Determine the [X, Y] coordinate at the center of the cell enclosing the given text.  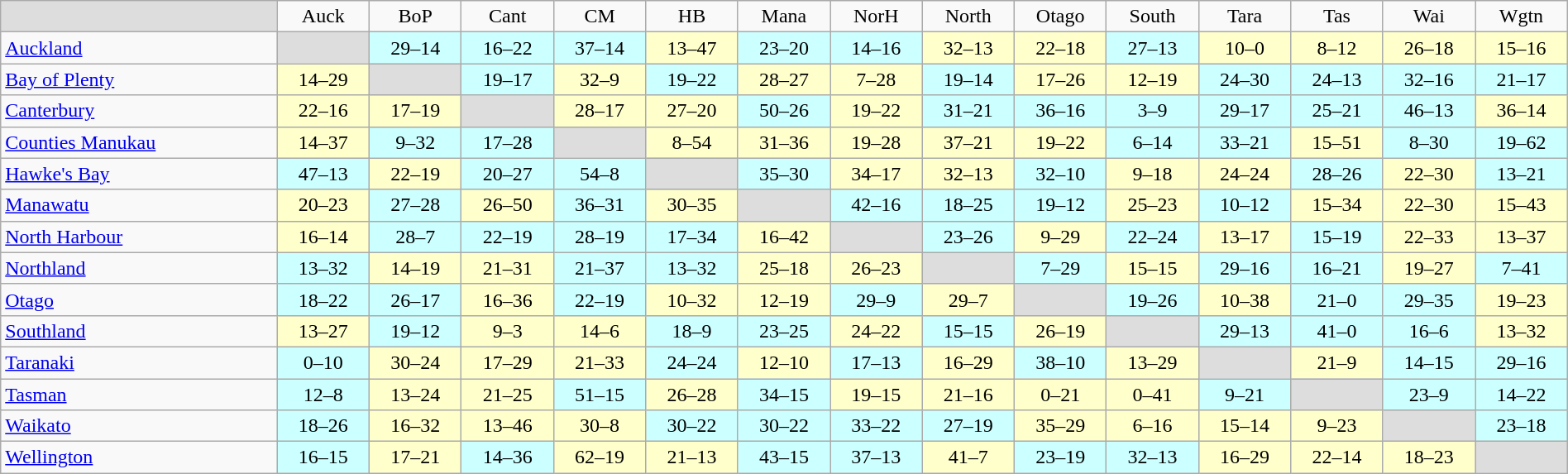
13–37 [1522, 237]
19–27 [1429, 268]
20–27 [508, 174]
Cant [508, 17]
16–21 [1336, 268]
13–17 [1244, 237]
South [1153, 17]
33–22 [877, 426]
16–32 [415, 426]
22–33 [1429, 237]
Manawatu [139, 205]
17–34 [691, 237]
19–23 [1522, 299]
36–31 [599, 205]
26–23 [877, 268]
28–27 [784, 79]
9–18 [1153, 174]
22–14 [1336, 457]
25–21 [1336, 111]
CM [599, 17]
Mana [784, 17]
18–23 [1429, 457]
Taranaki [139, 362]
24–30 [1244, 79]
19–28 [877, 142]
9–32 [415, 142]
14–16 [877, 48]
7–41 [1522, 268]
21–13 [691, 457]
18–22 [323, 299]
15–34 [1336, 205]
0–10 [323, 362]
46–13 [1429, 111]
31–36 [784, 142]
15–16 [1522, 48]
54–8 [599, 174]
37–14 [599, 48]
12–8 [323, 395]
26–17 [415, 299]
17–21 [415, 457]
62–19 [599, 457]
13–21 [1522, 174]
0–21 [1060, 395]
18–9 [691, 331]
Wai [1429, 17]
13–46 [508, 426]
21–9 [1336, 362]
23–19 [1060, 457]
17–26 [1060, 79]
31–21 [968, 111]
51–15 [599, 395]
32–9 [599, 79]
23–25 [784, 331]
26–18 [1429, 48]
Tara [1244, 17]
21–17 [1522, 79]
16–42 [784, 237]
16–14 [323, 237]
North [968, 17]
23–26 [968, 237]
30–35 [691, 205]
19–15 [877, 395]
6–14 [1153, 142]
17–28 [508, 142]
32–16 [1429, 79]
Wellington [139, 457]
HB [691, 17]
24–22 [877, 331]
9–21 [1244, 395]
35–30 [784, 174]
23–9 [1429, 395]
16–22 [508, 48]
37–13 [877, 457]
30–8 [599, 426]
18–25 [968, 205]
28–26 [1336, 174]
22–18 [1060, 48]
29–13 [1244, 331]
13–27 [323, 331]
21–0 [1336, 299]
0–41 [1153, 395]
21–31 [508, 268]
47–13 [323, 174]
38–10 [1060, 362]
29–35 [1429, 299]
14–37 [323, 142]
19–17 [508, 79]
Counties Manukau [139, 142]
8–54 [691, 142]
Northland [139, 268]
7–28 [877, 79]
15–14 [1244, 426]
12–10 [784, 362]
36–14 [1522, 111]
19–62 [1522, 142]
BoP [415, 17]
18–26 [323, 426]
17–29 [508, 362]
North Harbour [139, 237]
27–19 [968, 426]
14–29 [323, 79]
29–7 [968, 299]
9–3 [508, 331]
10–12 [1244, 205]
17–19 [415, 111]
19–26 [1153, 299]
Tas [1336, 17]
10–0 [1244, 48]
14–19 [415, 268]
10–32 [691, 299]
50–26 [784, 111]
42–16 [877, 205]
14–6 [599, 331]
Tasman [139, 395]
7–29 [1060, 268]
30–24 [415, 362]
17–13 [877, 362]
23–20 [784, 48]
43–15 [784, 457]
Hawke's Bay [139, 174]
21–25 [508, 395]
22–24 [1153, 237]
16–15 [323, 457]
8–30 [1429, 142]
25–23 [1153, 205]
22–16 [323, 111]
Wgtn [1522, 17]
Canterbury [139, 111]
36–16 [1060, 111]
3–9 [1153, 111]
32–10 [1060, 174]
26–28 [691, 395]
Auckland [139, 48]
25–18 [784, 268]
41–0 [1336, 331]
16–6 [1429, 331]
9–23 [1336, 426]
21–16 [968, 395]
24–13 [1336, 79]
15–19 [1336, 237]
Waikato [139, 426]
19–14 [968, 79]
27–28 [415, 205]
Bay of Plenty [139, 79]
21–33 [599, 362]
10–38 [1244, 299]
28–19 [599, 237]
15–51 [1336, 142]
6–16 [1153, 426]
14–15 [1429, 362]
29–9 [877, 299]
NorH [877, 17]
34–15 [784, 395]
27–20 [691, 111]
13–29 [1153, 362]
14–22 [1522, 395]
26–19 [1060, 331]
13–24 [415, 395]
14–36 [508, 457]
9–29 [1060, 237]
23–18 [1522, 426]
29–14 [415, 48]
34–17 [877, 174]
41–7 [968, 457]
Southland [139, 331]
28–7 [415, 237]
33–21 [1244, 142]
8–12 [1336, 48]
Auck [323, 17]
15–43 [1522, 205]
20–23 [323, 205]
37–21 [968, 142]
16–36 [508, 299]
21–37 [599, 268]
26–50 [508, 205]
28–17 [599, 111]
35–29 [1060, 426]
27–13 [1153, 48]
29–17 [1244, 111]
13–47 [691, 48]
